Identify which cell holds the provided text, then report its (X, Y) central coordinate. 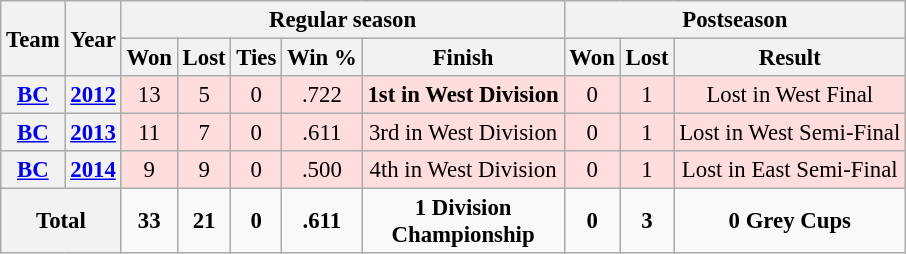
13 (149, 95)
Finish (463, 58)
21 (204, 222)
1st in West Division (463, 95)
Year (93, 38)
Team (33, 38)
Ties (256, 58)
Result (790, 58)
Lost in East Semi-Final (790, 170)
3 (647, 222)
.722 (322, 95)
Win % (322, 58)
0 Grey Cups (790, 222)
33 (149, 222)
.500 (322, 170)
Lost in West Final (790, 95)
11 (149, 133)
5 (204, 95)
Regular season (342, 20)
2014 (93, 170)
1 DivisionChampionship (463, 222)
3rd in West Division (463, 133)
Total (61, 222)
Lost in West Semi-Final (790, 133)
2013 (93, 133)
Postseason (735, 20)
2012 (93, 95)
4th in West Division (463, 170)
7 (204, 133)
